Identify which cell holds the provided text, then report its [X, Y] central coordinate. 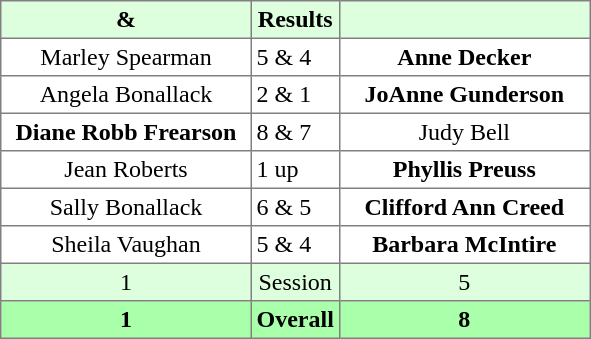
8 [464, 320]
Judy Bell [464, 132]
Jean Roberts [126, 170]
8 & 7 [295, 132]
Overall [295, 320]
5 [464, 282]
Sally Bonallack [126, 207]
& [126, 20]
Sheila Vaughan [126, 245]
1 up [295, 170]
Session [295, 282]
6 & 5 [295, 207]
Anne Decker [464, 57]
Results [295, 20]
Angela Bonallack [126, 95]
JoAnne Gunderson [464, 95]
Diane Robb Frearson [126, 132]
2 & 1 [295, 95]
Clifford Ann Creed [464, 207]
Marley Spearman [126, 57]
Barbara McIntire [464, 245]
Phyllis Preuss [464, 170]
